Determine the [X, Y] coordinate at the center of the cell enclosing the given text.  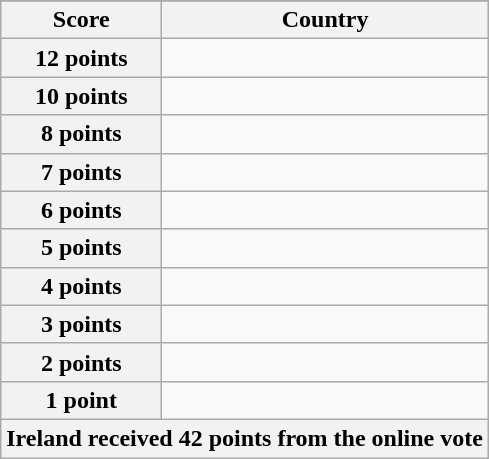
1 point [82, 400]
2 points [82, 362]
Ireland received 42 points from the online vote [245, 438]
8 points [82, 134]
4 points [82, 286]
12 points [82, 58]
Score [82, 20]
5 points [82, 248]
Country [326, 20]
10 points [82, 96]
7 points [82, 172]
6 points [82, 210]
3 points [82, 324]
